For the text-containing cell, return its midpoint in [X, Y] coordinate format. 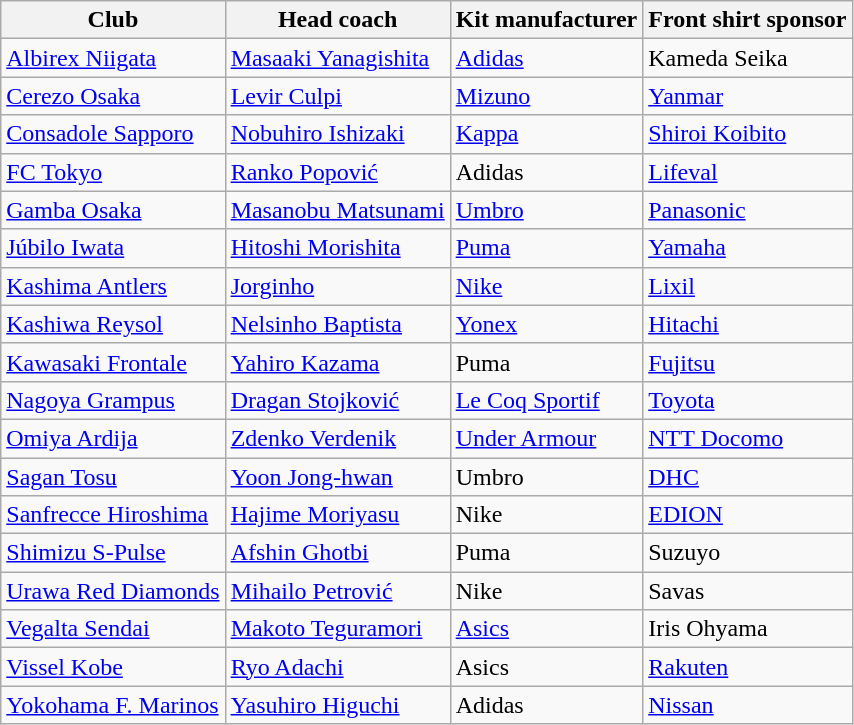
DHC [748, 477]
Kameda Seika [748, 58]
Hitachi [748, 324]
Consadole Sapporo [113, 134]
Vissel Kobe [113, 667]
Le Coq Sportif [546, 400]
Yokohama F. Marinos [113, 705]
Suzuyo [748, 553]
Head coach [338, 20]
Rakuten [748, 667]
Fujitsu [748, 362]
Under Armour [546, 438]
Iris Ohyama [748, 629]
Mizuno [546, 96]
NTT Docomo [748, 438]
Yasuhiro Higuchi [338, 705]
Vegalta Sendai [113, 629]
Yoon Jong-hwan [338, 477]
Sanfrecce Hiroshima [113, 515]
Urawa Red Diamonds [113, 591]
Nissan [748, 705]
FC Tokyo [113, 172]
Shiroi Koibito [748, 134]
Nobuhiro Ishizaki [338, 134]
Dragan Stojković [338, 400]
Jorginho [338, 286]
Cerezo Osaka [113, 96]
Masanobu Matsunami [338, 210]
Hajime Moriyasu [338, 515]
Gamba Osaka [113, 210]
Kawasaki Frontale [113, 362]
Levir Culpi [338, 96]
Toyota [748, 400]
Yahiro Kazama [338, 362]
Yanmar [748, 96]
Yonex [546, 324]
Panasonic [748, 210]
Kit manufacturer [546, 20]
Albirex Niigata [113, 58]
Masaaki Yanagishita [338, 58]
Kashima Antlers [113, 286]
Sagan Tosu [113, 477]
Mihailo Petrović [338, 591]
EDION [748, 515]
Zdenko Verdenik [338, 438]
Savas [748, 591]
Kappa [546, 134]
Afshin Ghotbi [338, 553]
Kashiwa Reysol [113, 324]
Lifeval [748, 172]
Nagoya Grampus [113, 400]
Omiya Ardija [113, 438]
Ranko Popović [338, 172]
Hitoshi Morishita [338, 248]
Makoto Teguramori [338, 629]
Nelsinho Baptista [338, 324]
Lixil [748, 286]
Front shirt sponsor [748, 20]
Ryo Adachi [338, 667]
Júbilo Iwata [113, 248]
Shimizu S-Pulse [113, 553]
Yamaha [748, 248]
Club [113, 20]
